Find where the given text appears and provide that cell's center as [X, Y] coordinate. 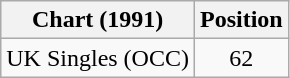
Position [241, 20]
Chart (1991) [98, 20]
UK Singles (OCC) [98, 58]
62 [241, 58]
